Return the [X, Y] coordinate for the center point of the cell that contains the specified text.  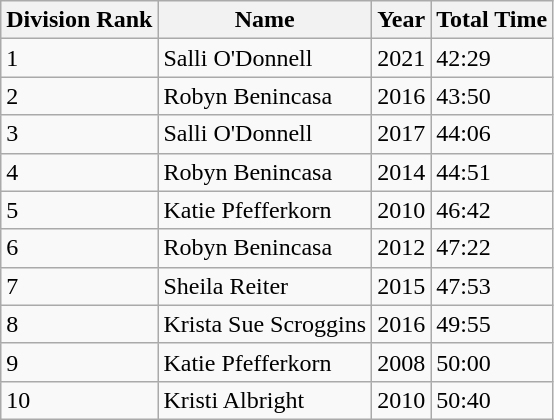
47:53 [492, 286]
8 [80, 324]
3 [80, 134]
43:50 [492, 96]
49:55 [492, 324]
Total Time [492, 20]
Year [402, 20]
2014 [402, 172]
5 [80, 210]
44:06 [492, 134]
2021 [402, 58]
Kristi Albright [265, 400]
2008 [402, 362]
6 [80, 248]
2017 [402, 134]
44:51 [492, 172]
Krista Sue Scroggins [265, 324]
2012 [402, 248]
2015 [402, 286]
Name [265, 20]
2 [80, 96]
4 [80, 172]
50:40 [492, 400]
50:00 [492, 362]
7 [80, 286]
10 [80, 400]
47:22 [492, 248]
46:42 [492, 210]
1 [80, 58]
Division Rank [80, 20]
9 [80, 362]
Sheila Reiter [265, 286]
42:29 [492, 58]
